Determine the [X, Y] coordinate at the center of the cell enclosing the given text.  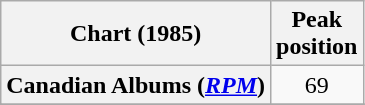
Peakposition [317, 34]
Canadian Albums (RPM) [136, 85]
69 [317, 85]
Chart (1985) [136, 34]
